Capture the cell that displays the provided text and extract its (X, Y) central coordinate. 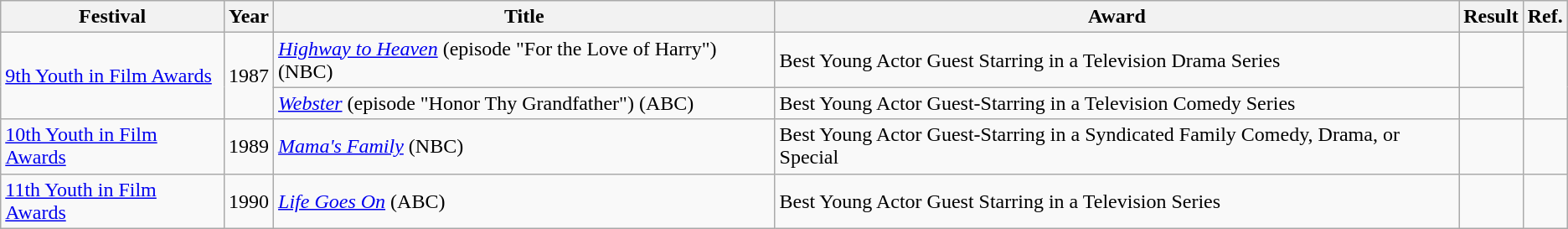
Award (1117, 17)
Festival (112, 17)
Best Young Actor Guest Starring in a Television Series (1117, 201)
Ref. (1545, 17)
Best Young Actor Guest Starring in a Television Drama Series (1117, 60)
Year (248, 17)
11th Youth in Film Awards (112, 201)
9th Youth in Film Awards (112, 75)
Best Young Actor Guest-Starring in a Syndicated Family Comedy, Drama, or Special (1117, 146)
Highway to Heaven (episode "For the Love of Harry") (NBC) (524, 60)
Best Young Actor Guest-Starring in a Television Comedy Series (1117, 103)
1990 (248, 201)
Life Goes On (ABC) (524, 201)
Result (1491, 17)
10th Youth in Film Awards (112, 146)
Webster (episode "Honor Thy Grandfather") (ABC) (524, 103)
1989 (248, 146)
Title (524, 17)
Mama's Family (NBC) (524, 146)
1987 (248, 75)
